For the text-containing cell, return its midpoint in (x, y) coordinate format. 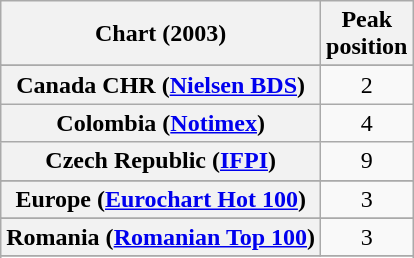
Chart (2003) (161, 34)
Colombia (Notimex) (161, 123)
9 (367, 161)
4 (367, 123)
Canada CHR (Nielsen BDS) (161, 85)
Romania (Romanian Top 100) (161, 237)
2 (367, 85)
Peakposition (367, 34)
Europe (Eurochart Hot 100) (161, 199)
Czech Republic (IFPI) (161, 161)
